Pinpoint the cell where the given text exists, returning its (X, Y) midpoint coordinate. 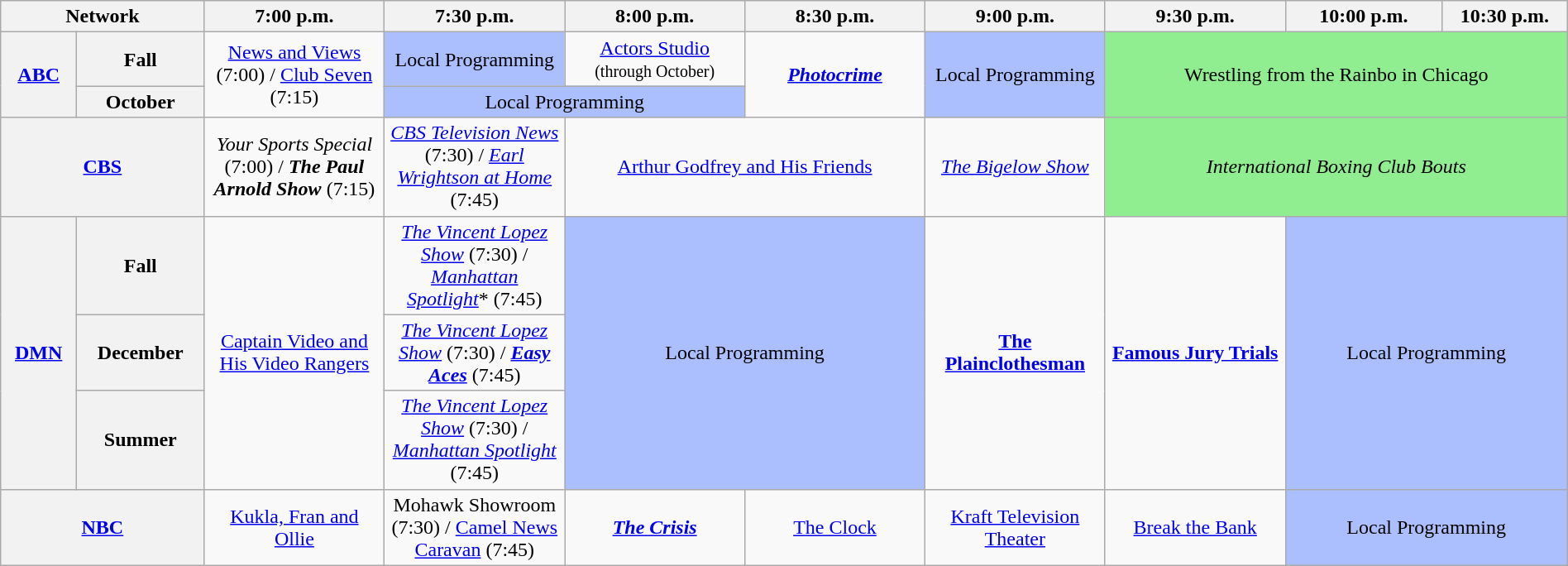
International Boxing Club Bouts (1336, 167)
October (141, 102)
ABC (39, 74)
CBS (103, 167)
7:30 p.m. (475, 17)
Arthur Godfrey and His Friends (745, 167)
CBS Television News (7:30) / Earl Wrightson at Home (7:45) (475, 167)
DMN (39, 353)
Captain Video and His Video Rangers (294, 353)
Break the Bank (1195, 527)
7:00 p.m. (294, 17)
8:00 p.m. (655, 17)
Kraft Television Theater (1015, 527)
9:00 p.m. (1015, 17)
Famous Jury Trials (1195, 353)
10:30 p.m. (1505, 17)
Kukla, Fran and Ollie (294, 527)
The Vincent Lopez Show (7:30) / Manhattan Spotlight (7:45) (475, 440)
NBC (103, 527)
Your Sports Special (7:00) / The Paul Arnold Show (7:15) (294, 167)
News and Views (7:00) / Club Seven (7:15) (294, 74)
The Vincent Lopez Show (7:30) / Easy Aces (7:45) (475, 353)
The Bigelow Show (1015, 167)
Mohawk Showroom (7:30) / Camel News Caravan (7:45) (475, 527)
The Vincent Lopez Show (7:30) / Manhattan Spotlight* (7:45) (475, 265)
9:30 p.m. (1195, 17)
The Clock (835, 527)
Photocrime (835, 74)
Summer (141, 440)
December (141, 353)
Network (103, 17)
The Plainclothesman (1015, 353)
Wrestling from the Rainbo in Chicago (1336, 74)
The Crisis (655, 527)
Actors Studio (through October) (655, 60)
10:00 p.m. (1363, 17)
8:30 p.m. (835, 17)
